Output the (x, y) coordinate of the center of the cell containing the given text.  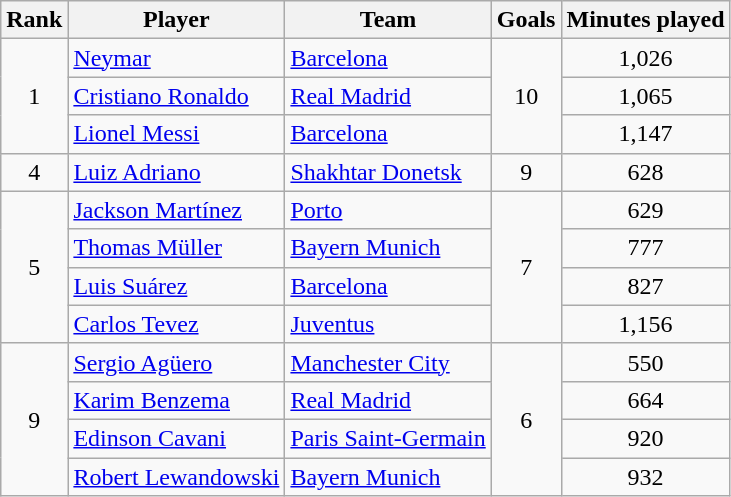
Robert Lewandowski (176, 477)
Sergio Agüero (176, 362)
629 (646, 210)
6 (526, 419)
1,026 (646, 58)
1,156 (646, 324)
10 (526, 96)
5 (34, 267)
827 (646, 286)
Rank (34, 20)
1,065 (646, 96)
Lionel Messi (176, 134)
1 (34, 96)
4 (34, 172)
920 (646, 438)
Karim Benzema (176, 400)
628 (646, 172)
777 (646, 248)
Carlos Tevez (176, 324)
Juventus (388, 324)
Luiz Adriano (176, 172)
Player (176, 20)
Minutes played (646, 20)
Thomas Müller (176, 248)
Jackson Martínez (176, 210)
Manchester City (388, 362)
Goals (526, 20)
Shakhtar Donetsk (388, 172)
1,147 (646, 134)
Neymar (176, 58)
932 (646, 477)
Edinson Cavani (176, 438)
550 (646, 362)
Porto (388, 210)
Paris Saint-Germain (388, 438)
7 (526, 267)
Luis Suárez (176, 286)
Cristiano Ronaldo (176, 96)
Team (388, 20)
664 (646, 400)
